Pinpoint the cell where the given text exists, returning its [x, y] midpoint coordinate. 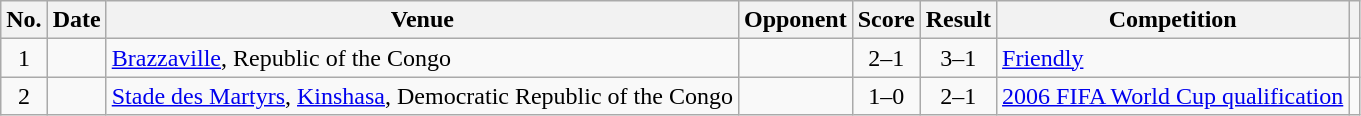
Stade des Martyrs, Kinshasa, Democratic Republic of the Congo [422, 96]
Result [958, 20]
1 [24, 58]
Date [76, 20]
1–0 [886, 96]
Competition [1173, 20]
Brazzaville, Republic of the Congo [422, 58]
No. [24, 20]
Venue [422, 20]
Opponent [795, 20]
3–1 [958, 58]
2 [24, 96]
2006 FIFA World Cup qualification [1173, 96]
Friendly [1173, 58]
Score [886, 20]
